Pinpoint the cell where the given text exists, returning its [X, Y] midpoint coordinate. 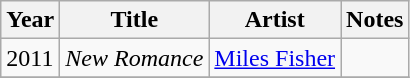
Notes [375, 20]
2011 [30, 58]
Year [30, 20]
Title [134, 20]
Miles Fisher [275, 58]
New Romance [134, 58]
Artist [275, 20]
